Pinpoint the cell where the given text exists, returning its (X, Y) midpoint coordinate. 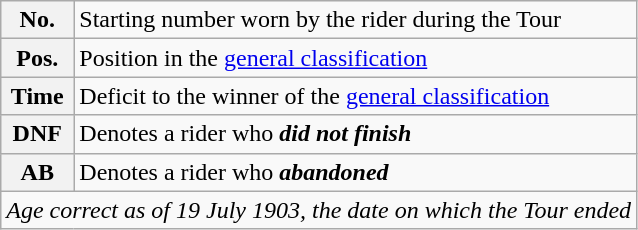
Denotes a rider who did not finish (356, 134)
No. (38, 20)
Pos. (38, 58)
Starting number worn by the rider during the Tour (356, 20)
Denotes a rider who abandoned (356, 172)
DNF (38, 134)
Age correct as of 19 July 1903, the date on which the Tour ended (319, 210)
AB (38, 172)
Time (38, 96)
Position in the general classification (356, 58)
Deficit to the winner of the general classification (356, 96)
